Identify which cell holds the provided text, then report its (X, Y) central coordinate. 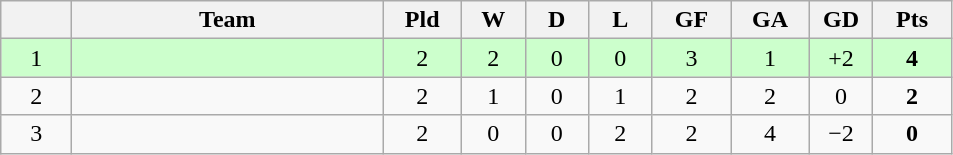
GF (692, 20)
Pld (422, 20)
D (557, 20)
−2 (841, 134)
+2 (841, 58)
Team (228, 20)
GD (841, 20)
W (493, 20)
L (621, 20)
GA (770, 20)
Pts (912, 20)
